Find where the given text appears and provide that cell's center as (x, y) coordinate. 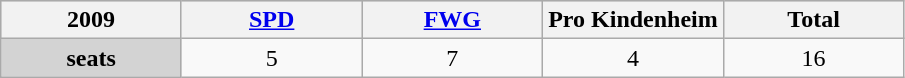
SPD (272, 20)
Total (814, 20)
Pro Kindenheim (634, 20)
7 (452, 58)
FWG (452, 20)
5 (272, 58)
16 (814, 58)
seats (92, 58)
4 (634, 58)
2009 (92, 20)
